Capture the cell that displays the provided text and extract its (x, y) central coordinate. 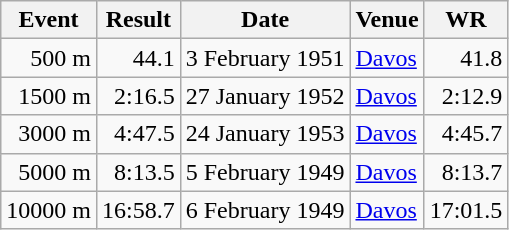
24 January 1953 (265, 134)
8:13.7 (466, 172)
5000 m (49, 172)
1500 m (49, 96)
8:13.5 (138, 172)
2:12.9 (466, 96)
16:58.7 (138, 210)
2:16.5 (138, 96)
44.1 (138, 58)
27 January 1952 (265, 96)
500 m (49, 58)
10000 m (49, 210)
Event (49, 20)
Date (265, 20)
5 February 1949 (265, 172)
Result (138, 20)
17:01.5 (466, 210)
Venue (387, 20)
41.8 (466, 58)
4:47.5 (138, 134)
3000 m (49, 134)
4:45.7 (466, 134)
WR (466, 20)
6 February 1949 (265, 210)
3 February 1951 (265, 58)
